Provide the (X, Y) coordinate of the cell's center where the given text is located.  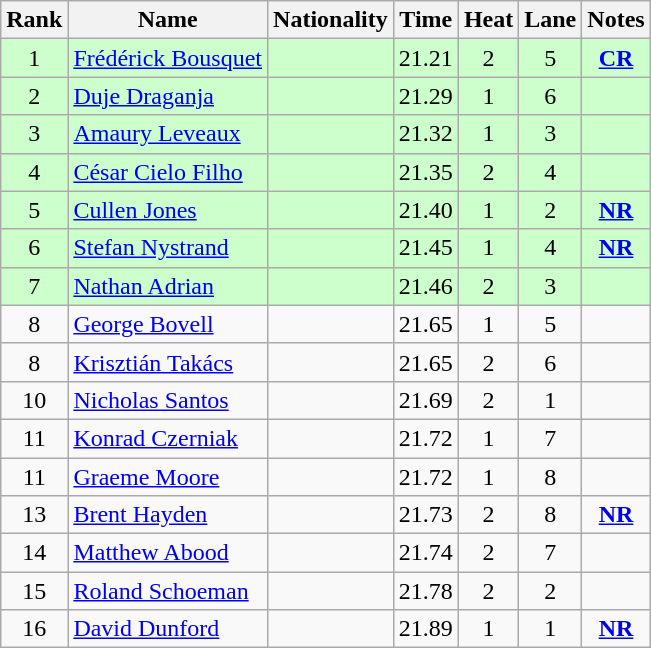
Frédérick Bousquet (168, 58)
16 (34, 629)
10 (34, 400)
21.74 (426, 553)
Rank (34, 20)
Heat (488, 20)
Nicholas Santos (168, 400)
Stefan Nystrand (168, 248)
Graeme Moore (168, 477)
Nathan Adrian (168, 286)
Lane (550, 20)
Duje Draganja (168, 96)
Amaury Leveaux (168, 134)
14 (34, 553)
Krisztián Takács (168, 362)
21.40 (426, 210)
Brent Hayden (168, 515)
Matthew Abood (168, 553)
21.29 (426, 96)
21.78 (426, 591)
Cullen Jones (168, 210)
David Dunford (168, 629)
Name (168, 20)
15 (34, 591)
Roland Schoeman (168, 591)
César Cielo Filho (168, 172)
21.32 (426, 134)
Time (426, 20)
George Bovell (168, 324)
21.73 (426, 515)
21.89 (426, 629)
21.35 (426, 172)
Notes (616, 20)
13 (34, 515)
CR (616, 58)
21.45 (426, 248)
21.69 (426, 400)
Nationality (331, 20)
21.21 (426, 58)
Konrad Czerniak (168, 438)
21.46 (426, 286)
